Search for the cell housing the specified text and yield its (X, Y) center coordinate. 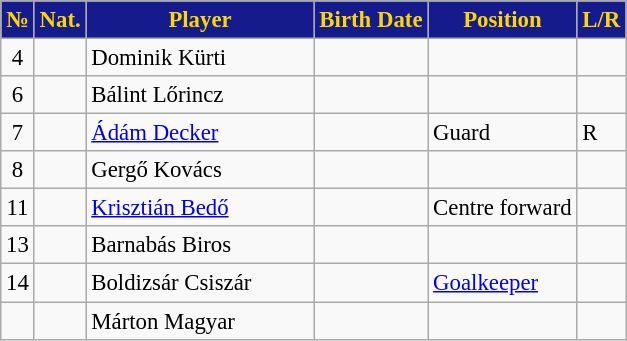
R (602, 133)
14 (18, 283)
L/R (602, 20)
Boldizsár Csiszár (200, 283)
Márton Magyar (200, 321)
4 (18, 58)
Bálint Lőrincz (200, 95)
Birth Date (371, 20)
Krisztián Bedő (200, 208)
Player (200, 20)
Position (502, 20)
8 (18, 170)
13 (18, 245)
№ (18, 20)
Goalkeeper (502, 283)
11 (18, 208)
Guard (502, 133)
Gergő Kovács (200, 170)
Barnabás Biros (200, 245)
Centre forward (502, 208)
6 (18, 95)
Ádám Decker (200, 133)
7 (18, 133)
Dominik Kürti (200, 58)
Nat. (60, 20)
